Scan for the cell matching the given text and deliver its (X, Y) coordinate at center. 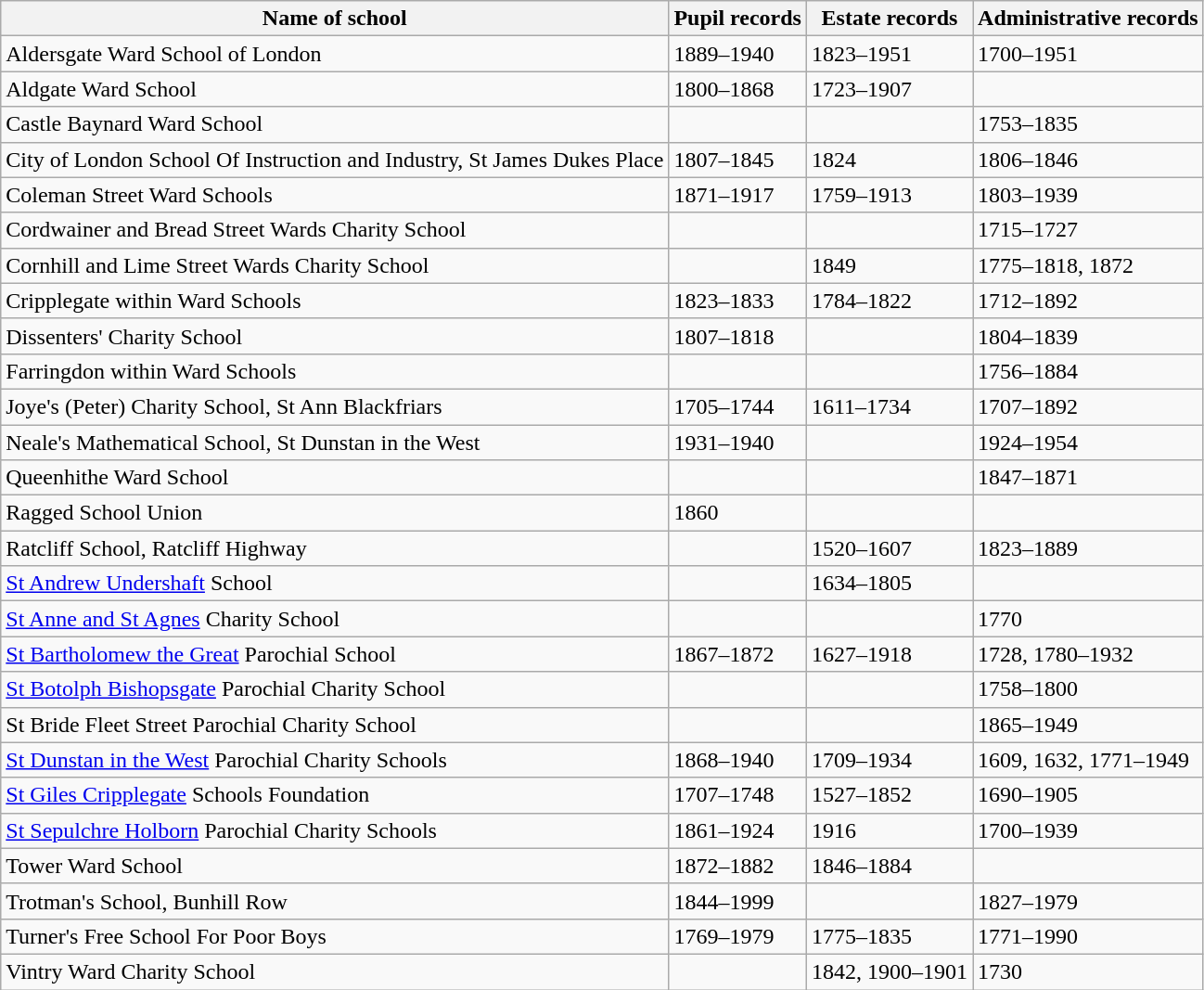
1889–1940 (738, 54)
1756–1884 (1089, 371)
1609, 1632, 1771–1949 (1089, 760)
1865–1949 (1089, 725)
1823–1833 (738, 301)
City of London School Of Instruction and Industry, St James Dukes Place (335, 160)
1823–1951 (889, 54)
1872–1882 (738, 866)
1707–1892 (1089, 406)
Joye's (Peter) Charity School, St Ann Blackfriars (335, 406)
1753–1835 (1089, 124)
1807–1845 (738, 160)
Coleman Street Ward Schools (335, 195)
Cripplegate within Ward Schools (335, 301)
1771–1990 (1089, 936)
St Anne and St Agnes Charity School (335, 619)
1842, 1900–1901 (889, 971)
St Botolph Bishopsgate Parochial Charity School (335, 689)
Turner's Free School For Poor Boys (335, 936)
St Bride Fleet Street Parochial Charity School (335, 725)
1868–1940 (738, 760)
Ratcliff School, Ratcliff Highway (335, 548)
1759–1913 (889, 195)
Cordwainer and Bread Street Wards Charity School (335, 230)
1806–1846 (1089, 160)
1700–1939 (1089, 830)
1860 (738, 513)
1824 (889, 160)
1769–1979 (738, 936)
1823–1889 (1089, 548)
Tower Ward School (335, 866)
St Dunstan in the West Parochial Charity Schools (335, 760)
1770 (1089, 619)
1758–1800 (1089, 689)
1775–1818, 1872 (1089, 265)
1861–1924 (738, 830)
Ragged School Union (335, 513)
1728, 1780–1932 (1089, 654)
1690–1905 (1089, 795)
1723–1907 (889, 89)
1871–1917 (738, 195)
St Andrew Undershaft School (335, 584)
1705–1744 (738, 406)
St Bartholomew the Great Parochial School (335, 654)
1931–1940 (738, 443)
Name of school (335, 19)
1700–1951 (1089, 54)
1611–1734 (889, 406)
1520–1607 (889, 548)
Castle Baynard Ward School (335, 124)
1775–1835 (889, 936)
St Giles Cripplegate Schools Foundation (335, 795)
Aldersgate Ward School of London (335, 54)
1627–1918 (889, 654)
Estate records (889, 19)
Administrative records (1089, 19)
Neale's Mathematical School, St Dunstan in the West (335, 443)
Vintry Ward Charity School (335, 971)
Dissenters' Charity School (335, 336)
1527–1852 (889, 795)
1916 (889, 830)
Cornhill and Lime Street Wards Charity School (335, 265)
1846–1884 (889, 866)
1634–1805 (889, 584)
1784–1822 (889, 301)
Trotman's School, Bunhill Row (335, 901)
1867–1872 (738, 654)
1924–1954 (1089, 443)
1804–1839 (1089, 336)
1844–1999 (738, 901)
1803–1939 (1089, 195)
1712–1892 (1089, 301)
1849 (889, 265)
1730 (1089, 971)
1709–1934 (889, 760)
1800–1868 (738, 89)
Aldgate Ward School (335, 89)
1847–1871 (1089, 478)
1707–1748 (738, 795)
1807–1818 (738, 336)
Pupil records (738, 19)
1827–1979 (1089, 901)
St Sepulchre Holborn Parochial Charity Schools (335, 830)
1715–1727 (1089, 230)
Farringdon within Ward Schools (335, 371)
Queenhithe Ward School (335, 478)
